Provide the (x, y) coordinate of the cell's center where the given text is located.  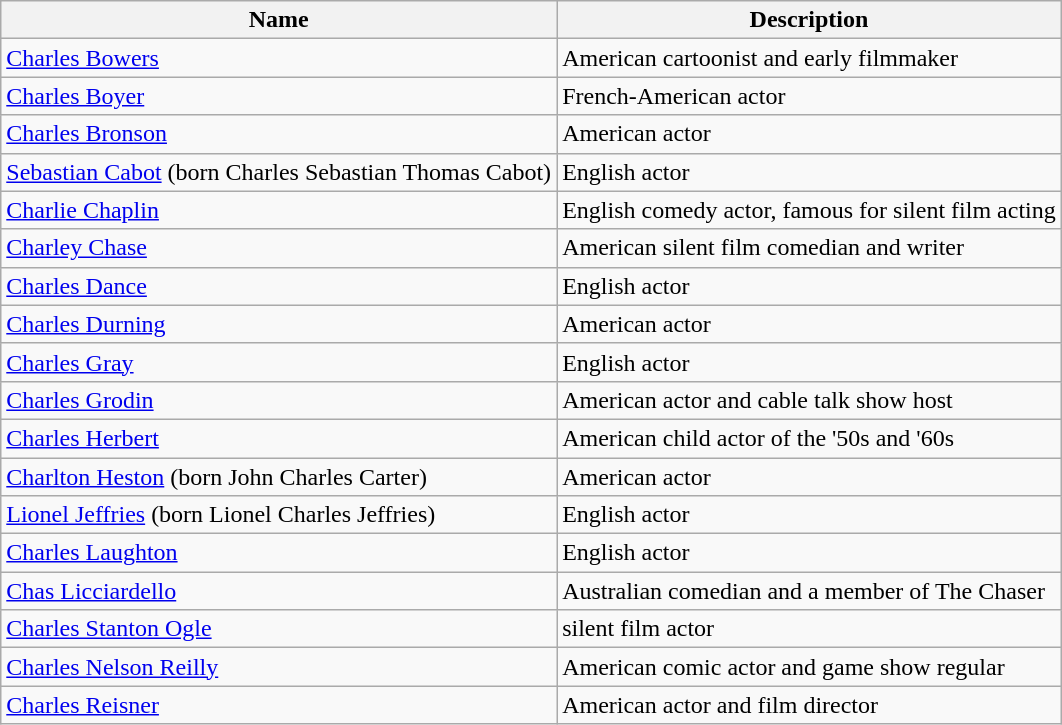
American actor and cable talk show host (810, 400)
English comedy actor, famous for silent film acting (810, 210)
Charles Durning (279, 324)
Charles Stanton Ogle (279, 629)
Charlton Heston (born John Charles Carter) (279, 477)
Australian comedian and a member of The Chaser (810, 591)
Charles Gray (279, 362)
American actor and film director (810, 705)
Charles Bowers (279, 58)
Charles Bronson (279, 134)
Charlie Chaplin (279, 210)
American child actor of the '50s and '60s (810, 438)
Charley Chase (279, 248)
Charles Herbert (279, 438)
Charles Nelson Reilly (279, 667)
Charles Reisner (279, 705)
Name (279, 20)
Charles Boyer (279, 96)
Lionel Jeffries (born Lionel Charles Jeffries) (279, 515)
American comic actor and game show regular (810, 667)
silent film actor (810, 629)
Charles Laughton (279, 553)
American cartoonist and early filmmaker (810, 58)
Charles Dance (279, 286)
Charles Grodin (279, 400)
Description (810, 20)
Chas Licciardello (279, 591)
Sebastian Cabot (born Charles Sebastian Thomas Cabot) (279, 172)
American silent film comedian and writer (810, 248)
French-American actor (810, 96)
